For the text-containing cell, return its midpoint in (x, y) coordinate format. 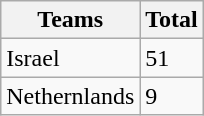
Nethernlands (70, 96)
Israel (70, 58)
51 (172, 58)
Teams (70, 20)
9 (172, 96)
Total (172, 20)
